Return the (x, y) coordinate for the center point of the cell that contains the specified text.  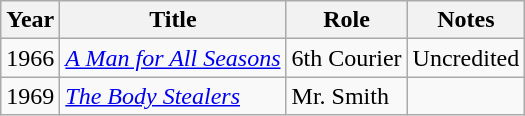
1969 (30, 96)
A Man for All Seasons (173, 58)
Title (173, 20)
6th Courier (346, 58)
Year (30, 20)
Mr. Smith (346, 96)
Uncredited (466, 58)
1966 (30, 58)
The Body Stealers (173, 96)
Role (346, 20)
Notes (466, 20)
